Return (x, y) of the center of cell containing provided text 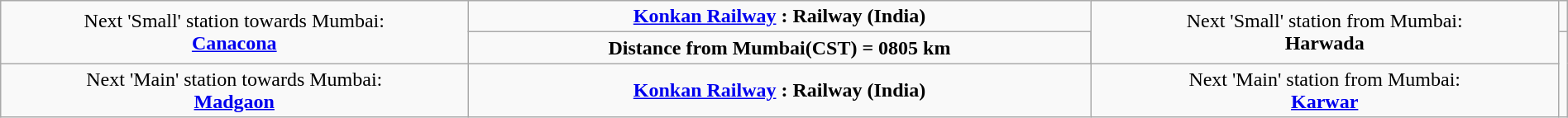
Distance from Mumbai(CST) = 0805 km (779, 48)
Next 'Main' station towards Mumbai:Madgaon (235, 91)
Next 'Main' station from Mumbai:Karwar (1325, 91)
Next 'Small' station from Mumbai:Harwada (1325, 32)
Next 'Small' station towards Mumbai:Canacona (235, 32)
